Extract the (X, Y) coordinate from the center of the cell holding the provided text.  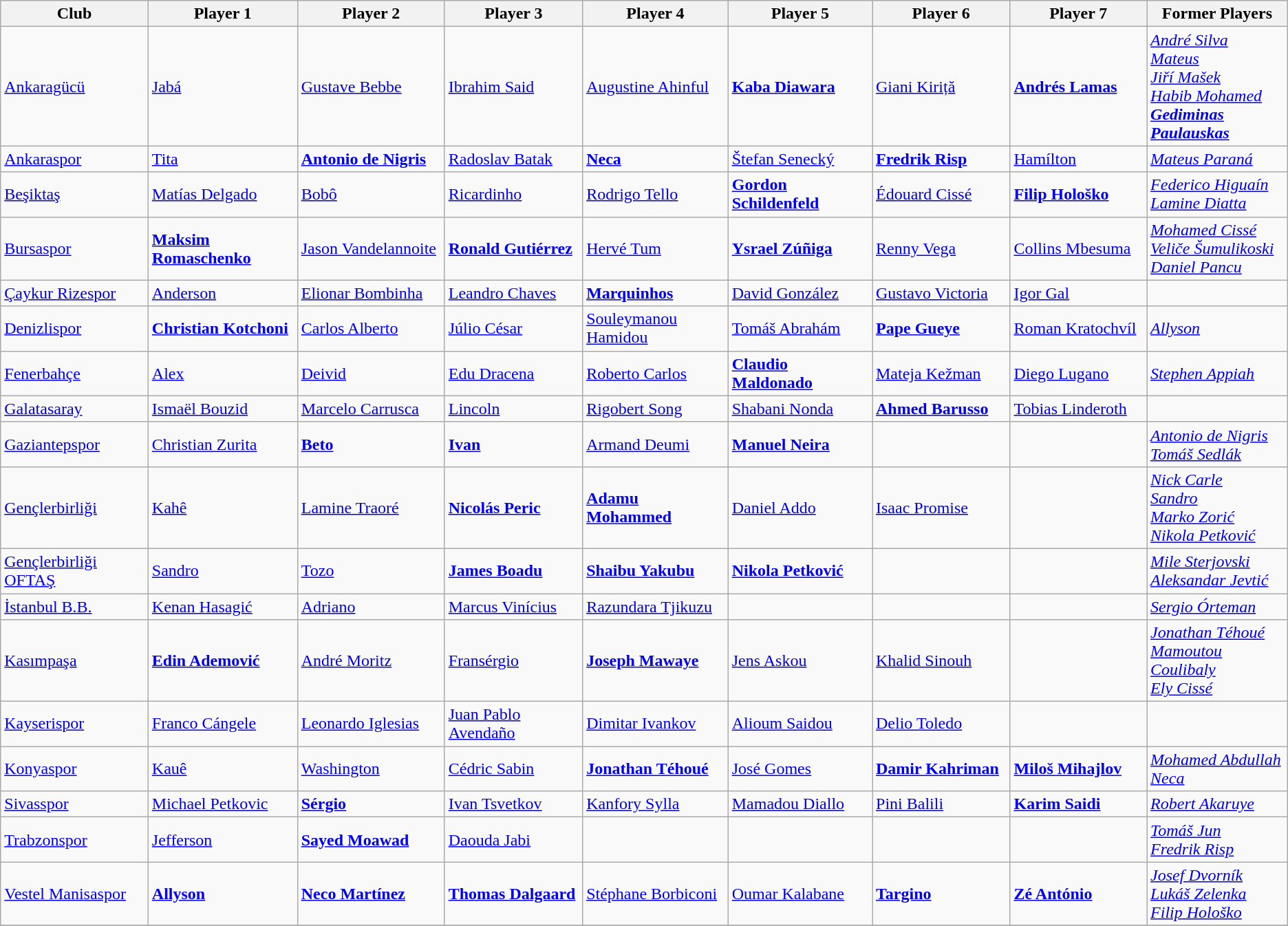
Edin Ademović (223, 660)
Rodrigo Tello (656, 194)
Gençlerbirliği (74, 508)
Andrés Lamas (1079, 87)
Targino (941, 894)
Dimitar Ivankov (656, 724)
Robert Akaruye (1218, 804)
Shaibu Yakubu (656, 571)
Tobias Linderoth (1079, 409)
Player 3 (513, 14)
Pape Gueye (941, 329)
Former Players (1218, 14)
Federico Higuaín Lamine Diatta (1218, 194)
Player 6 (941, 14)
Kauê (223, 769)
Diego Lugano (1079, 373)
Trabzonspor (74, 839)
Jonathan Téhoué (656, 769)
Jason Vandelannoite (371, 248)
Christian Kotchoni (223, 329)
Bobô (371, 194)
Delio Toledo (941, 724)
Fenerbahçe (74, 373)
Roman Kratochvíl (1079, 329)
Pini Balili (941, 804)
David González (799, 293)
Tomáš Jun Fredrik Risp (1218, 839)
Daniel Addo (799, 508)
José Gomes (799, 769)
Jens Askou (799, 660)
Gençlerbirliği OFTAŞ (74, 571)
Collins Mbesuma (1079, 248)
Mohamed Abdullah Neca (1218, 769)
Stephen Appiah (1218, 373)
André Moritz (371, 660)
Lincoln (513, 409)
Igor Gal (1079, 293)
Club (74, 14)
Matías Delgado (223, 194)
Antonio de Nigris (371, 159)
Khalid Sinouh (941, 660)
Kahê (223, 508)
Mile Sterjovski Aleksandar Jevtić (1218, 571)
Antonio de Nigris Tomáš Sedlák (1218, 444)
Radoslav Batak (513, 159)
Kenan Hasagić (223, 606)
Adriano (371, 606)
Fransérgio (513, 660)
Zé António (1079, 894)
Gordon Schildenfeld (799, 194)
Hamílton (1079, 159)
Maksim Romaschenko (223, 248)
Ysrael Zúñiga (799, 248)
Sayed Moawad (371, 839)
Fredrik Risp (941, 159)
Sivasspor (74, 804)
Armand Deumi (656, 444)
Hervé Tum (656, 248)
Deivid (371, 373)
İstanbul B.B. (74, 606)
Adamu Mohammed (656, 508)
Kanfory Sylla (656, 804)
Stéphane Borbiconi (656, 894)
Kasımpaşa (74, 660)
Beşiktaş (74, 194)
Razundara Tjikuzu (656, 606)
Beto (371, 444)
Rigobert Song (656, 409)
Alioum Saidou (799, 724)
Renny Vega (941, 248)
Neca (656, 159)
Denizlispor (74, 329)
Ankaraspor (74, 159)
Washington (371, 769)
Gaziantepspor (74, 444)
Ivan Tsvetkov (513, 804)
Mohamed Cissé Veliče Šumulikoski Daniel Pancu (1218, 248)
Lamine Traoré (371, 508)
Player 1 (223, 14)
Gustave Bebbe (371, 87)
Damir Kahriman (941, 769)
Mateja Kežman (941, 373)
Alex (223, 373)
Edu Dracena (513, 373)
Marquinhos (656, 293)
Sergio Órteman (1218, 606)
Michael Petkovic (223, 804)
André Silva Mateus Jiří Mašek Habib Mohamed Gediminas Paulauskas (1218, 87)
Vestel Manisaspor (74, 894)
Player 4 (656, 14)
Elionar Bombinha (371, 293)
Mamadou Diallo (799, 804)
Daouda Jabi (513, 839)
Leonardo Iglesias (371, 724)
Çaykur Rizespor (74, 293)
Shabani Nonda (799, 409)
Isaac Promise (941, 508)
Player 2 (371, 14)
Ahmed Barusso (941, 409)
Augustine Ahinful (656, 87)
Kayserispor (74, 724)
Gustavo Victoria (941, 293)
Giani Kiriță (941, 87)
Nikola Petković (799, 571)
Tita (223, 159)
Ronald Gutiérrez (513, 248)
Tozo (371, 571)
Sérgio (371, 804)
Filip Hološko (1079, 194)
Tomáš Abrahám (799, 329)
Claudio Maldonado (799, 373)
Jefferson (223, 839)
Kaba Diawara (799, 87)
Thomas Dalgaard (513, 894)
Nick Carle Sandro Marko Zorić Nikola Petković (1218, 508)
Ankaragücü (74, 87)
Leandro Chaves (513, 293)
Ibrahim Said (513, 87)
Marcelo Carrusca (371, 409)
Marcus Vinícius (513, 606)
Anderson (223, 293)
Ricardinho (513, 194)
Júlio César (513, 329)
Neco Martínez (371, 894)
James Boadu (513, 571)
Souleymanou Hamidou (656, 329)
Player 7 (1079, 14)
Juan Pablo Avendaño (513, 724)
Manuel Neira (799, 444)
Nicolás Peric (513, 508)
Jabá (223, 87)
Josef Dvorník Lukáš Zelenka Filip Hološko (1218, 894)
Štefan Senecký (799, 159)
Édouard Cissé (941, 194)
Galatasaray (74, 409)
Ivan (513, 444)
Sandro (223, 571)
Oumar Kalabane (799, 894)
Joseph Mawaye (656, 660)
Roberto Carlos (656, 373)
Mateus Paraná (1218, 159)
Jonathan Téhoué Mamoutou Coulibaly Ely Cissé (1218, 660)
Konyaspor (74, 769)
Franco Cángele (223, 724)
Cédric Sabin (513, 769)
Christian Zurita (223, 444)
Bursaspor (74, 248)
Miloš Mihajlov (1079, 769)
Carlos Alberto (371, 329)
Player 5 (799, 14)
Ismaël Bouzid (223, 409)
Karim Saidi (1079, 804)
